Scan for the cell matching the given text and deliver its [X, Y] coordinate at center. 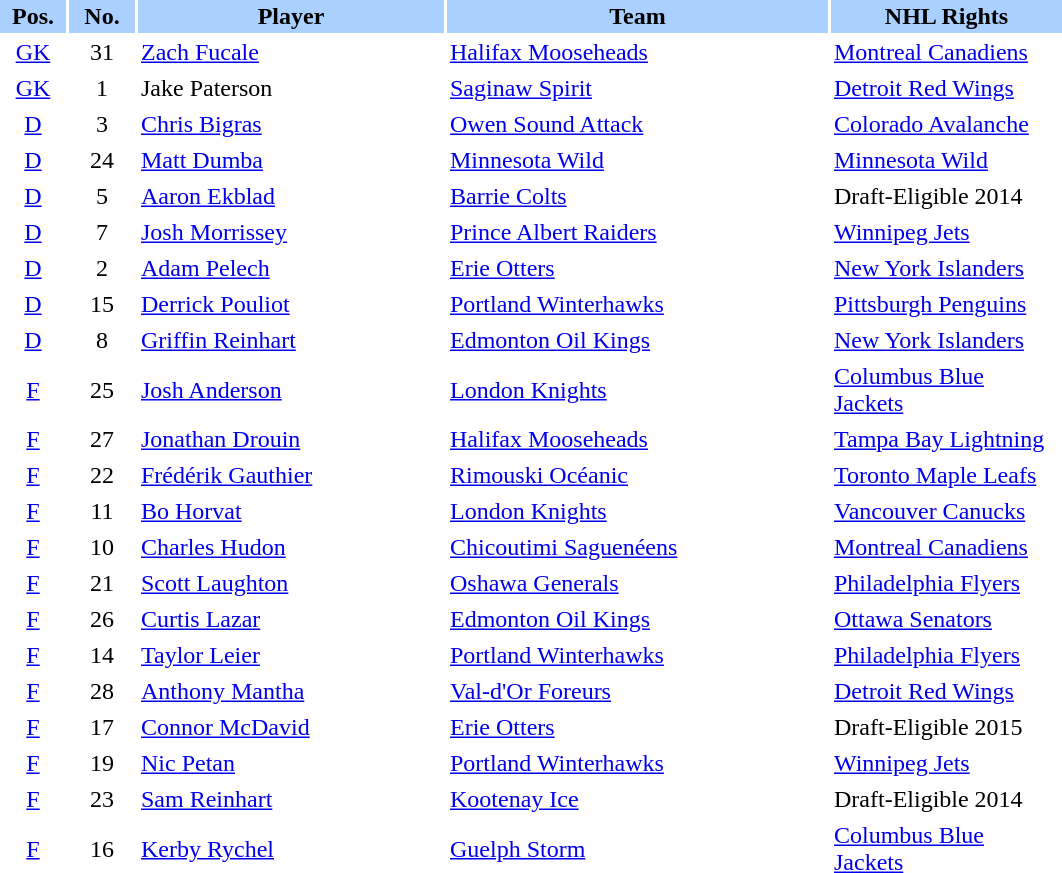
11 [102, 512]
14 [102, 656]
Zach Fucale [291, 52]
Rimouski Océanic [638, 476]
15 [102, 304]
Curtis Lazar [291, 620]
26 [102, 620]
Barrie Colts [638, 196]
3 [102, 124]
Prince Albert Raiders [638, 232]
21 [102, 584]
Josh Anderson [291, 390]
Matt Dumba [291, 160]
17 [102, 728]
Adam Pelech [291, 268]
22 [102, 476]
Player [291, 16]
Sam Reinhart [291, 800]
7 [102, 232]
25 [102, 390]
Toronto Maple Leafs [946, 476]
24 [102, 160]
8 [102, 340]
Josh Morrissey [291, 232]
Kootenay Ice [638, 800]
Tampa Bay Lightning [946, 440]
23 [102, 800]
Bo Horvat [291, 512]
Connor McDavid [291, 728]
Scott Laughton [291, 584]
27 [102, 440]
Chicoutimi Saguenéens [638, 548]
Vancouver Canucks [946, 512]
Jake Paterson [291, 88]
31 [102, 52]
Val-d'Or Foreurs [638, 692]
Team [638, 16]
Chris Bigras [291, 124]
Charles Hudon [291, 548]
Derrick Pouliot [291, 304]
19 [102, 764]
Anthony Mantha [291, 692]
Aaron Ekblad [291, 196]
Pittsburgh Penguins [946, 304]
5 [102, 196]
Ottawa Senators [946, 620]
Columbus Blue Jackets [946, 390]
Draft-Eligible 2015 [946, 728]
28 [102, 692]
10 [102, 548]
No. [102, 16]
Taylor Leier [291, 656]
1 [102, 88]
Frédérik Gauthier [291, 476]
Griffin Reinhart [291, 340]
Colorado Avalanche [946, 124]
NHL Rights [946, 16]
Oshawa Generals [638, 584]
Jonathan Drouin [291, 440]
Saginaw Spirit [638, 88]
Nic Petan [291, 764]
Pos. [33, 16]
Owen Sound Attack [638, 124]
2 [102, 268]
